Capture the cell that displays the provided text and extract its [X, Y] central coordinate. 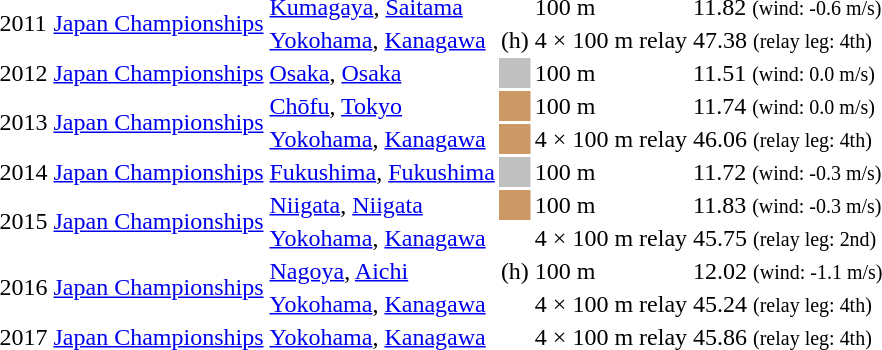
Fukushima, Fukushima [382, 172]
Nagoya, Aichi [382, 271]
Chōfu, Tokyo [382, 106]
Niigata, Niigata [382, 205]
Osaka, Osaka [382, 73]
